Locate the cell with the specified text and output its (X, Y) center coordinate. 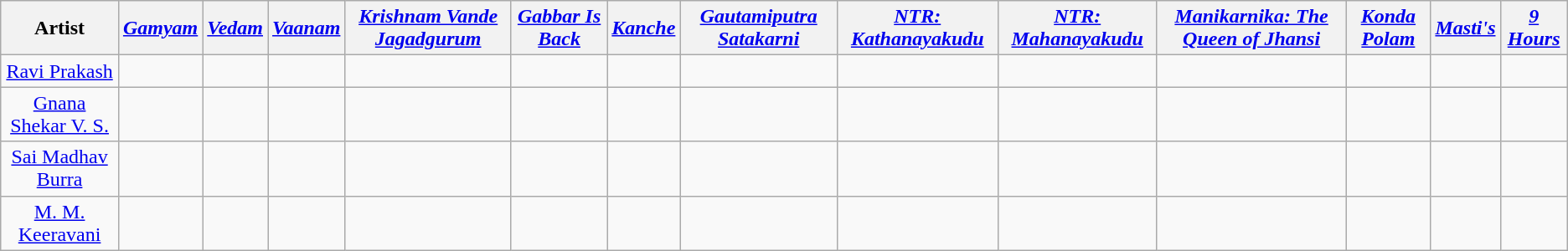
Vaanam (307, 28)
Vedam (235, 28)
Kanche (643, 28)
Sai Madhav Burra (60, 169)
Gautamiputra Satakarni (759, 28)
Artist (60, 28)
M. M. Keeravani (60, 223)
Gamyam (160, 28)
Gnana Shekar V. S. (60, 114)
Manikarnika: The Queen of Jhansi (1251, 28)
Gabbar Is Back (559, 28)
Masti's (1466, 28)
NTR: Kathanayakudu (917, 28)
Konda Polam (1389, 28)
NTR: Mahanayakudu (1077, 28)
Krishnam Vande Jagadgurum (428, 28)
Ravi Prakash (60, 71)
9 Hours (1534, 28)
